Locate the cell with the specified text and output its (X, Y) center coordinate. 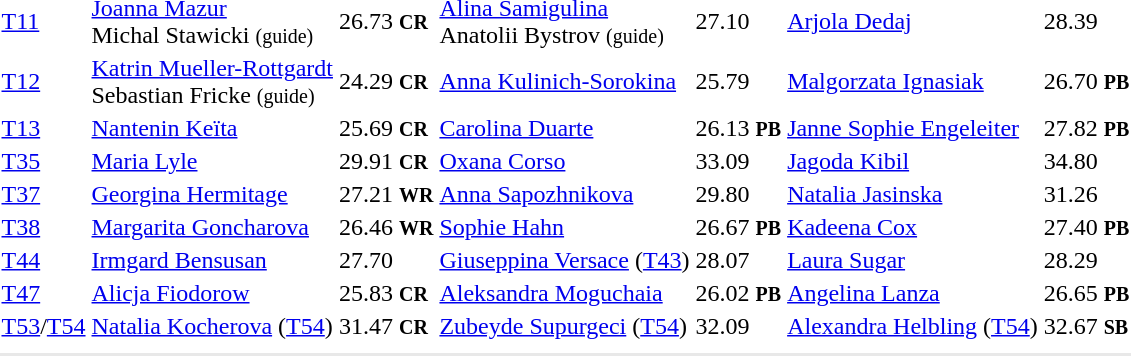
T12 (44, 82)
Zubeyde Supurgeci (T54) (564, 326)
26.70 PB (1086, 82)
Nantenin Keïta (212, 128)
26.13 PB (738, 128)
26.65 PB (1086, 293)
Natalia Kocherova (T54) (212, 326)
33.09 (738, 161)
Maria Lyle (212, 161)
27.21 WR (386, 194)
Alexandra Helbling (T54) (913, 326)
Anna Kulinich-Sorokina (564, 82)
Alicja Fiodorow (212, 293)
Irmgard Bensusan (212, 260)
32.09 (738, 326)
Giuseppina Versace (T43) (564, 260)
27.70 (386, 260)
T13 (44, 128)
Carolina Duarte (564, 128)
Aleksandra Moguchaia (564, 293)
29.91 CR (386, 161)
25.79 (738, 82)
Katrin Mueller-RottgardtSebastian Fricke (guide) (212, 82)
Margarita Goncharova (212, 227)
T47 (44, 293)
Anna Sapozhnikova (564, 194)
Kadeena Cox (913, 227)
Angelina Lanza (913, 293)
Georgina Hermitage (212, 194)
T35 (44, 161)
28.07 (738, 260)
32.67 SB (1086, 326)
Janne Sophie Engeleiter (913, 128)
Natalia Jasinska (913, 194)
25.83 CR (386, 293)
28.29 (1086, 260)
T44 (44, 260)
27.40 PB (1086, 227)
29.80 (738, 194)
25.69 CR (386, 128)
26.02 PB (738, 293)
Malgorzata Ignasiak (913, 82)
34.80 (1086, 161)
31.26 (1086, 194)
26.67 PB (738, 227)
24.29 CR (386, 82)
T53/T54 (44, 326)
Jagoda Kibil (913, 161)
Sophie Hahn (564, 227)
T38 (44, 227)
Laura Sugar (913, 260)
26.46 WR (386, 227)
Oxana Corso (564, 161)
T37 (44, 194)
31.47 CR (386, 326)
27.82 PB (1086, 128)
